Pinpoint the cell where the given text exists, returning its [X, Y] midpoint coordinate. 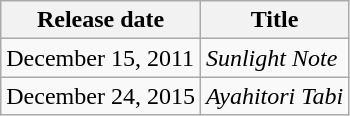
Ayahitori Tabi [274, 96]
December 24, 2015 [101, 96]
December 15, 2011 [101, 58]
Sunlight Note [274, 58]
Title [274, 20]
Release date [101, 20]
